Capture the cell that displays the provided text and extract its (x, y) central coordinate. 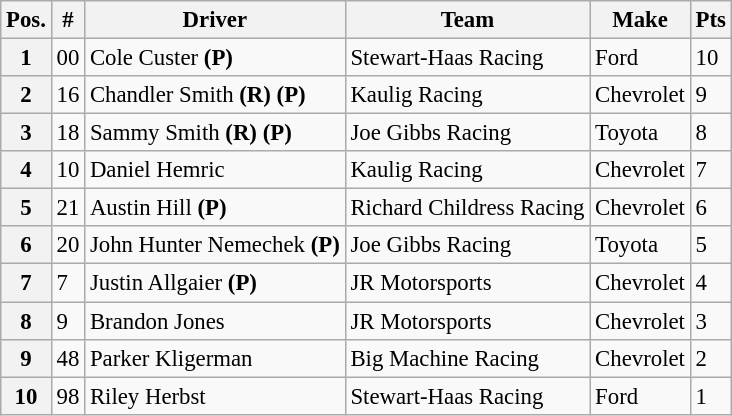
Parker Kligerman (216, 358)
# (68, 20)
00 (68, 58)
Big Machine Racing (468, 358)
Riley Herbst (216, 396)
98 (68, 396)
Cole Custer (P) (216, 58)
18 (68, 133)
Brandon Jones (216, 321)
Austin Hill (P) (216, 208)
Justin Allgaier (P) (216, 283)
21 (68, 208)
48 (68, 358)
Sammy Smith (R) (P) (216, 133)
Richard Childress Racing (468, 208)
20 (68, 245)
John Hunter Nemechek (P) (216, 245)
Pos. (26, 20)
Make (640, 20)
Driver (216, 20)
Chandler Smith (R) (P) (216, 95)
Pts (710, 20)
Daniel Hemric (216, 170)
Team (468, 20)
16 (68, 95)
